Scan for the cell matching the given text and deliver its [x, y] coordinate at center. 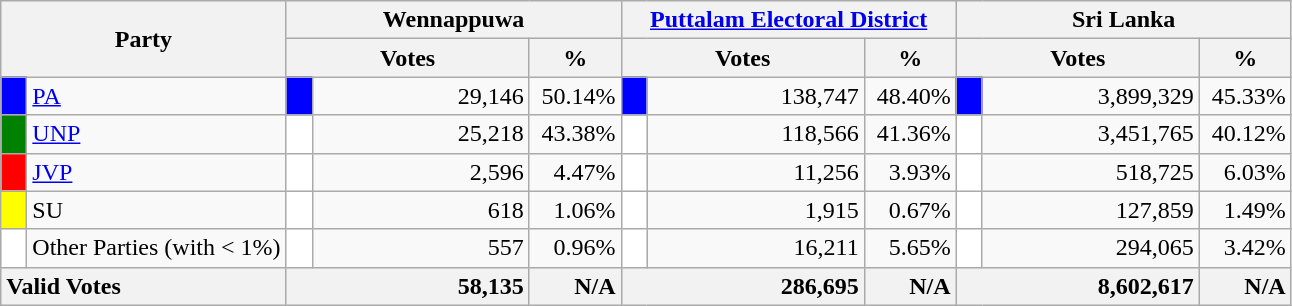
SU [156, 210]
118,566 [756, 134]
41.36% [910, 134]
40.12% [1245, 134]
Puttalam Electoral District [788, 20]
25,218 [420, 134]
5.65% [910, 248]
58,135 [408, 286]
286,695 [742, 286]
6.03% [1245, 172]
48.40% [910, 96]
PA [156, 96]
618 [420, 210]
3.42% [1245, 248]
0.96% [575, 248]
127,859 [1090, 210]
4.47% [575, 172]
1,915 [756, 210]
518,725 [1090, 172]
JVP [156, 172]
294,065 [1090, 248]
8,602,617 [1078, 286]
Party [144, 39]
3.93% [910, 172]
1.49% [1245, 210]
1.06% [575, 210]
138,747 [756, 96]
2,596 [420, 172]
29,146 [420, 96]
0.67% [910, 210]
11,256 [756, 172]
UNP [156, 134]
Other Parties (with < 1%) [156, 248]
45.33% [1245, 96]
Wennappuwa [454, 20]
3,899,329 [1090, 96]
3,451,765 [1090, 134]
43.38% [575, 134]
50.14% [575, 96]
Valid Votes [144, 286]
16,211 [756, 248]
557 [420, 248]
Sri Lanka [1124, 20]
